Capture the cell that displays the provided text and extract its (X, Y) central coordinate. 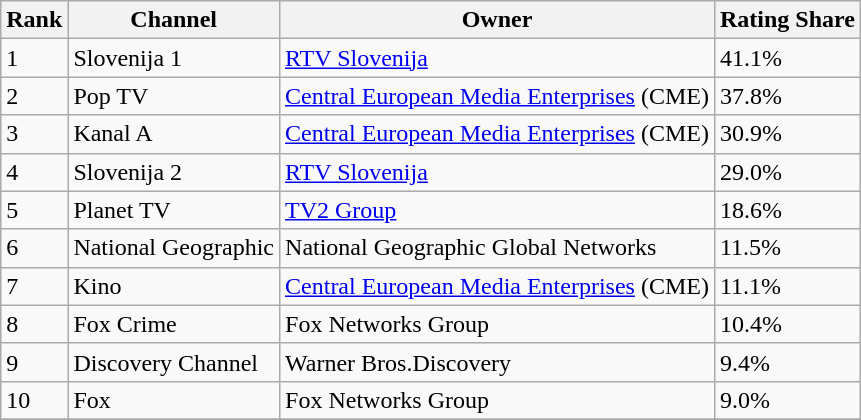
TV2 Group (498, 210)
37.8% (787, 96)
Fox Crime (174, 324)
Discovery Channel (174, 362)
1 (34, 58)
Rating Share (787, 20)
9.0% (787, 400)
10.4% (787, 324)
Slovenija 1 (174, 58)
Rank (34, 20)
4 (34, 172)
30.9% (787, 134)
8 (34, 324)
29.0% (787, 172)
Owner (498, 20)
Warner Bros.Discovery (498, 362)
3 (34, 134)
Slovenija 2 (174, 172)
Pop TV (174, 96)
11.1% (787, 286)
18.6% (787, 210)
9.4% (787, 362)
Fox (174, 400)
2 (34, 96)
National Geographic (174, 248)
10 (34, 400)
5 (34, 210)
Kanal A (174, 134)
Kino (174, 286)
11.5% (787, 248)
Channel (174, 20)
41.1% (787, 58)
National Geographic Global Networks (498, 248)
Planet TV (174, 210)
9 (34, 362)
7 (34, 286)
6 (34, 248)
